Determine the (x, y) coordinate at the center of the cell enclosing the given text.  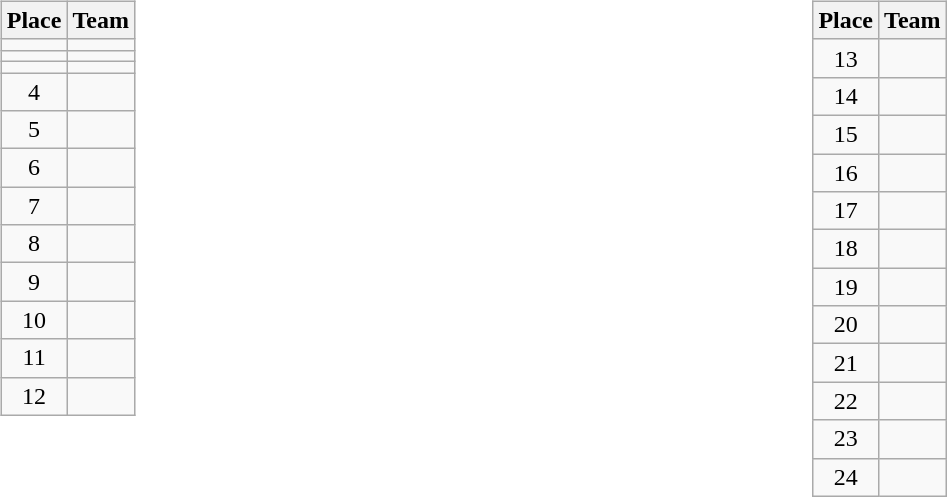
13 (846, 58)
5 (34, 130)
18 (846, 249)
19 (846, 287)
24 (846, 477)
15 (846, 134)
8 (34, 244)
22 (846, 401)
7 (34, 206)
21 (846, 363)
10 (34, 320)
20 (846, 325)
17 (846, 211)
16 (846, 173)
23 (846, 439)
11 (34, 358)
6 (34, 168)
12 (34, 396)
9 (34, 282)
4 (34, 91)
14 (846, 96)
